From the cell containing the given text, extract its center point as (x, y) coordinate. 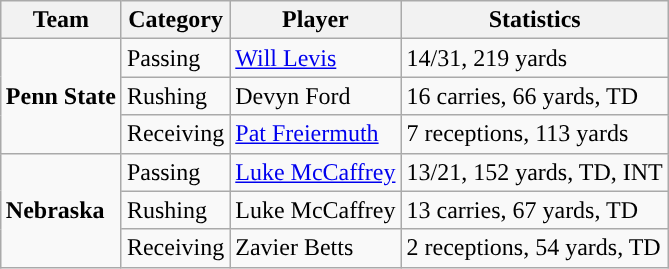
Team (60, 20)
Penn State (60, 96)
2 receptions, 54 yards, TD (534, 248)
Devyn Ford (316, 96)
Category (175, 20)
Player (316, 20)
Will Levis (316, 58)
16 carries, 66 yards, TD (534, 96)
7 receptions, 113 yards (534, 134)
Statistics (534, 20)
Pat Freiermuth (316, 134)
13 carries, 67 yards, TD (534, 210)
13/21, 152 yards, TD, INT (534, 172)
14/31, 219 yards (534, 58)
Nebraska (60, 210)
Zavier Betts (316, 248)
